Output the (x, y) coordinate of the center of the cell containing the given text.  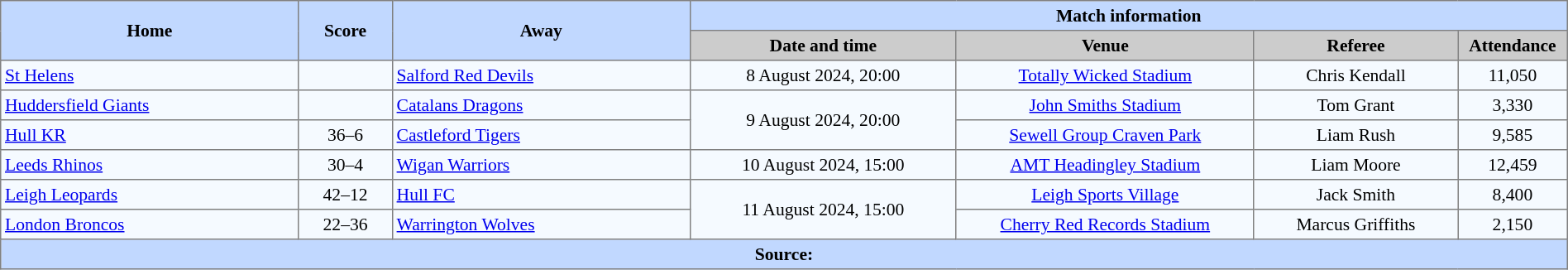
3,330 (1513, 105)
Totally Wicked Stadium (1105, 75)
Match information (1128, 16)
Cherry Red Records Stadium (1105, 224)
Attendance (1513, 46)
London Broncos (150, 224)
Referee (1355, 46)
Source: (784, 254)
John Smiths Stadium (1105, 105)
AMT Headingley Stadium (1105, 165)
Hull FC (541, 195)
Away (541, 31)
9,585 (1513, 135)
Leigh Leopards (150, 195)
11,050 (1513, 75)
Wigan Warriors (541, 165)
8 August 2024, 20:00 (823, 75)
22–36 (346, 224)
Sewell Group Craven Park (1105, 135)
11 August 2024, 15:00 (823, 210)
Score (346, 31)
Huddersfield Giants (150, 105)
Liam Rush (1355, 135)
Tom Grant (1355, 105)
Catalans Dragons (541, 105)
Chris Kendall (1355, 75)
Salford Red Devils (541, 75)
30–4 (346, 165)
Liam Moore (1355, 165)
8,400 (1513, 195)
Marcus Griffiths (1355, 224)
10 August 2024, 15:00 (823, 165)
9 August 2024, 20:00 (823, 120)
Leigh Sports Village (1105, 195)
Jack Smith (1355, 195)
Leeds Rhinos (150, 165)
Warrington Wolves (541, 224)
12,459 (1513, 165)
Hull KR (150, 135)
42–12 (346, 195)
36–6 (346, 135)
Castleford Tigers (541, 135)
Date and time (823, 46)
St Helens (150, 75)
Home (150, 31)
2,150 (1513, 224)
Venue (1105, 46)
